Capture the cell that displays the provided text and extract its [X, Y] central coordinate. 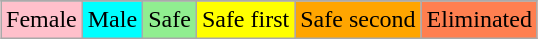
Female [42, 20]
Safe second [358, 20]
Safe first [245, 20]
Safe [170, 20]
Eliminated [479, 20]
Male [112, 20]
